For the text-containing cell, return its midpoint in [X, Y] coordinate format. 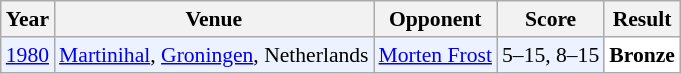
Score [550, 19]
Year [28, 19]
Venue [214, 19]
1980 [28, 55]
Morten Frost [436, 55]
Result [642, 19]
Opponent [436, 19]
Martinihal, Groningen, Netherlands [214, 55]
Bronze [642, 55]
5–15, 8–15 [550, 55]
